Provide the [X, Y] coordinate of the cell's center where the given text is located.  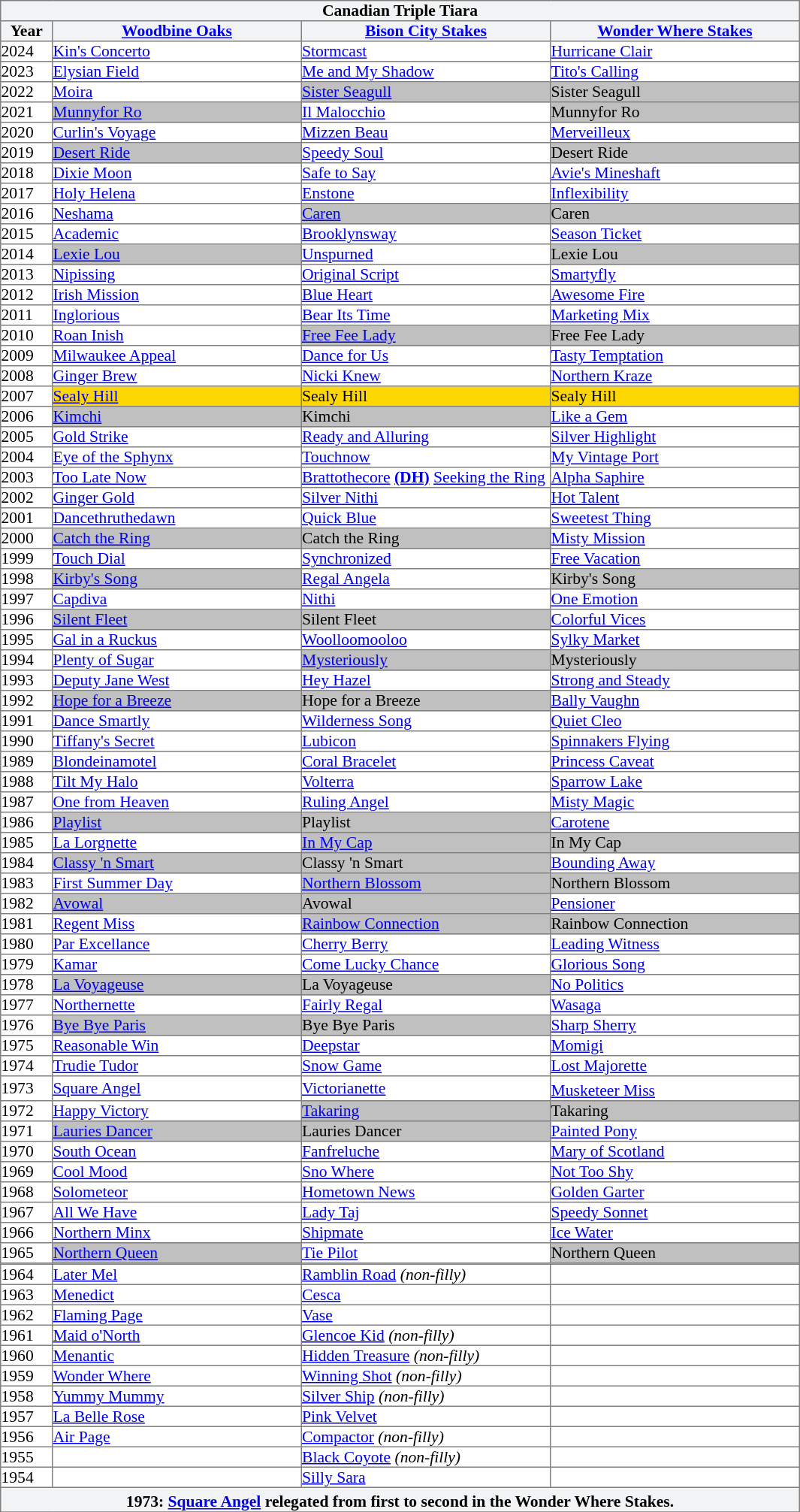
Like a Gem [675, 416]
Woolloomooloo [426, 640]
Vase [426, 1315]
1955 [27, 1456]
Nithi [426, 600]
Ginger Brew [177, 376]
1978 [27, 984]
First Summer Day [177, 884]
Square Angel [177, 1088]
Hidden Treasure (non-filly) [426, 1356]
Elysian Field [177, 72]
2011 [27, 316]
2024 [27, 51]
1989 [27, 762]
Flaming Page [177, 1315]
Happy Victory [177, 1111]
Glencoe Kid (non-filly) [426, 1335]
Deputy Jane West [177, 681]
Stormcast [426, 51]
Touchnow [426, 457]
Deepstar [426, 1046]
2009 [27, 356]
2013 [27, 275]
Holy Helena [177, 194]
Mizzen Beau [426, 132]
Northern Kraze [675, 376]
2000 [27, 538]
1959 [27, 1375]
1982 [27, 903]
Eye of the Sphynx [177, 457]
Inglorious [177, 316]
2001 [27, 519]
La Lorgnette [177, 843]
My Vintage Port [675, 457]
Milwaukee Appeal [177, 356]
Touch Dial [177, 559]
Irish Mission [177, 295]
Pink Velvet [426, 1416]
Dixie Moon [177, 173]
Mary of Scotland [675, 1151]
Winning Shot (non-filly) [426, 1375]
No Politics [675, 984]
Bounding Away [675, 863]
Hot Talent [675, 497]
Tiffany's Secret [177, 741]
1992 [27, 700]
Ginger Gold [177, 497]
Misty Magic [675, 803]
Silver Highlight [675, 437]
Bison City Stakes [426, 32]
Painted Pony [675, 1130]
Wilderness Song [426, 721]
Northern Minx [177, 1232]
Bear Its Time [426, 316]
1958 [27, 1396]
Come Lucky Chance [426, 965]
Northernette [177, 1005]
Reasonable Win [177, 1046]
Smartyfly [675, 275]
Too Late Now [177, 478]
1970 [27, 1151]
Glorious Song [675, 965]
1981 [27, 924]
Neshama [177, 213]
1995 [27, 640]
Menantic [177, 1356]
Tie Pilot [426, 1252]
1963 [27, 1294]
Enstone [426, 194]
1980 [27, 944]
2016 [27, 213]
Sylky Market [675, 640]
2008 [27, 376]
2010 [27, 335]
Year [27, 32]
Kamar [177, 965]
Wonder Where Stakes [675, 32]
Princess Caveat [675, 762]
Tasty Temptation [675, 356]
Awesome Fire [675, 295]
Tito's Calling [675, 72]
South Ocean [177, 1151]
Unspurned [426, 254]
Golden Garter [675, 1192]
Menedict [177, 1294]
Musketeer Miss [675, 1088]
2004 [27, 457]
Season Ticket [675, 234]
Dance Smartly [177, 721]
1985 [27, 843]
1954 [27, 1477]
Blue Heart [426, 295]
Marketing Mix [675, 316]
Inflexibility [675, 194]
1962 [27, 1315]
2023 [27, 72]
1991 [27, 721]
Ramblin Road (non-filly) [426, 1275]
Lubicon [426, 741]
1964 [27, 1275]
1983 [27, 884]
2017 [27, 194]
Alpha Saphire [675, 478]
Ruling Angel [426, 803]
Synchronized [426, 559]
1984 [27, 863]
Silver Nithi [426, 497]
1965 [27, 1252]
1994 [27, 660]
1997 [27, 600]
2006 [27, 416]
Il Malocchio [426, 113]
Moira [177, 92]
Blondeinamotel [177, 762]
1996 [27, 619]
2022 [27, 92]
2014 [27, 254]
Maid o'North [177, 1335]
1974 [27, 1066]
2019 [27, 153]
1961 [27, 1335]
Carotene [675, 822]
1967 [27, 1211]
2020 [27, 132]
Avie's Mineshaft [675, 173]
Canadian Triple Tiara [400, 11]
1966 [27, 1232]
Later Mel [177, 1275]
Brooklynsway [426, 234]
Colorful Vices [675, 619]
Me and My Shadow [426, 72]
Curlin's Voyage [177, 132]
2005 [27, 437]
Par Excellance [177, 944]
Shipmate [426, 1232]
All We Have [177, 1211]
Capdiva [177, 600]
Hometown News [426, 1192]
Roan Inish [177, 335]
Not Too Shy [675, 1171]
Black Coyote (non-filly) [426, 1456]
Nicki Knew [426, 376]
Victorianette [426, 1088]
1973 [27, 1088]
Yummy Mummy [177, 1396]
Quick Blue [426, 519]
1969 [27, 1171]
Woodbine Oaks [177, 32]
Lady Taj [426, 1211]
Fanfreluche [426, 1151]
Ice Water [675, 1232]
Sharp Sherry [675, 1025]
1993 [27, 681]
1988 [27, 782]
Lost Majorette [675, 1066]
Cesca [426, 1294]
Solometeor [177, 1192]
Dance for Us [426, 356]
Snow Game [426, 1066]
Leading Witness [675, 944]
Hurricane Clair [675, 51]
Ready and Alluring [426, 437]
1979 [27, 965]
Misty Mission [675, 538]
1956 [27, 1437]
Brattothecore (DH) Seeking the Ring [426, 478]
Fairly Regal [426, 1005]
Strong and Steady [675, 681]
Dancethruthedawn [177, 519]
1998 [27, 579]
Volterra [426, 782]
Free Vacation [675, 559]
1968 [27, 1192]
Hey Hazel [426, 681]
1990 [27, 741]
Merveilleux [675, 132]
Bally Vaughn [675, 700]
1999 [27, 559]
1975 [27, 1046]
Air Page [177, 1437]
Kin's Concerto [177, 51]
1973: Square Angel relegated from first to second in the Wonder Where Stakes. [400, 1500]
Momigi [675, 1046]
1960 [27, 1356]
2007 [27, 397]
Regent Miss [177, 924]
Safe to Say [426, 173]
Spinnakers Flying [675, 741]
Tilt My Halo [177, 782]
Speedy Sonnet [675, 1211]
Compactor (non-filly) [426, 1437]
Plenty of Sugar [177, 660]
1977 [27, 1005]
Quiet Cleo [675, 721]
2003 [27, 478]
Gold Strike [177, 437]
Cool Mood [177, 1171]
Original Script [426, 275]
Trudie Tudor [177, 1066]
Sweetest Thing [675, 519]
1986 [27, 822]
2012 [27, 295]
2018 [27, 173]
Silly Sara [426, 1477]
Pensioner [675, 903]
1987 [27, 803]
One from Heaven [177, 803]
2002 [27, 497]
Coral Bracelet [426, 762]
Regal Angela [426, 579]
Speedy Soul [426, 153]
Silver Ship (non-filly) [426, 1396]
Wasaga [675, 1005]
1972 [27, 1111]
2021 [27, 113]
1971 [27, 1130]
2015 [27, 234]
Wonder Where [177, 1375]
One Emotion [675, 600]
La Belle Rose [177, 1416]
Cherry Berry [426, 944]
Sparrow Lake [675, 782]
Sno Where [426, 1171]
Nipissing [177, 275]
1976 [27, 1025]
Gal in a Ruckus [177, 640]
Academic [177, 234]
1957 [27, 1416]
